Determine the [x, y] coordinate at the center of the cell enclosing the given text.  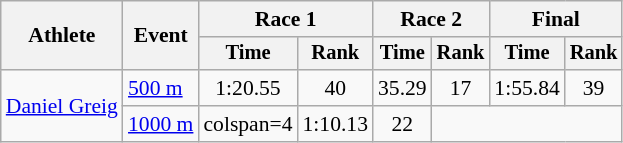
1000 m [160, 124]
1:55.84 [526, 88]
22 [402, 124]
Race 2 [431, 19]
1:10.13 [336, 124]
Race 1 [286, 19]
35.29 [402, 88]
17 [461, 88]
500 m [160, 88]
1:20.55 [248, 88]
Athlete [62, 36]
39 [594, 88]
Event [160, 36]
Daniel Greig [62, 106]
colspan=4 [248, 124]
40 [336, 88]
Final [556, 19]
